Return [x, y] of the center of cell containing provided text 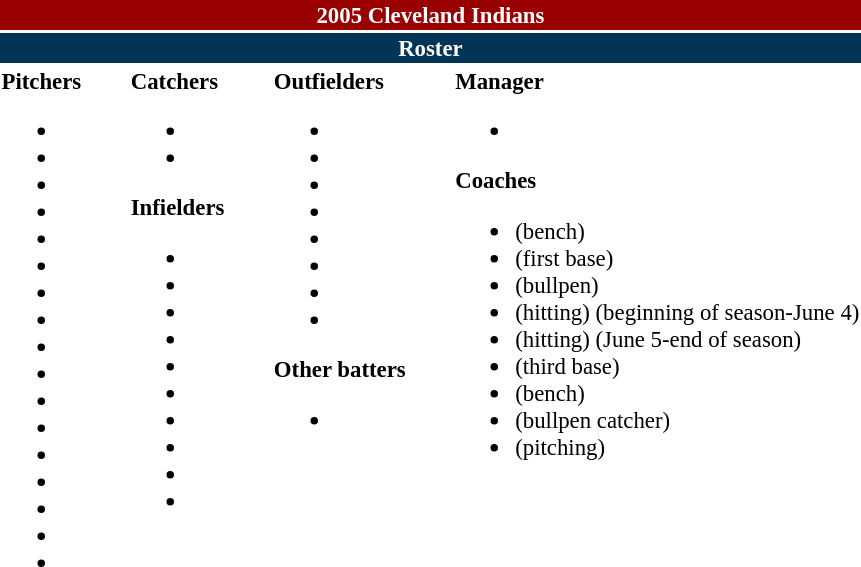
2005 Cleveland Indians [430, 15]
Roster [430, 48]
